Provide the (X, Y) coordinate of the cell's center where the given text is located.  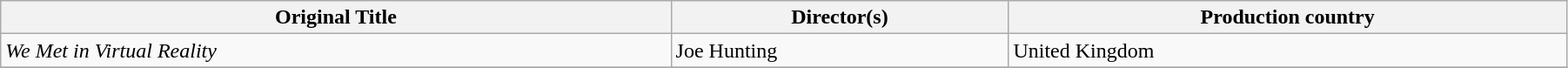
United Kingdom (1288, 51)
Production country (1288, 17)
We Met in Virtual Reality (336, 51)
Original Title (336, 17)
Joe Hunting (840, 51)
Director(s) (840, 17)
